Determine the (x, y) coordinate at the center of the cell enclosing the given text.  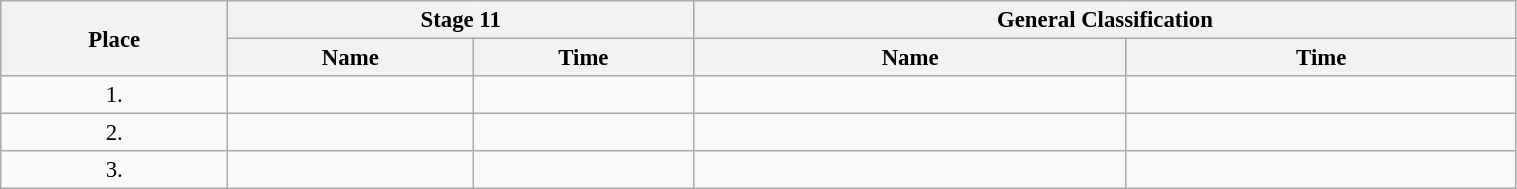
Place (114, 38)
Stage 11 (461, 20)
1. (114, 95)
2. (114, 133)
General Classification (1105, 20)
3. (114, 170)
